For the text-containing cell, return its midpoint in [X, Y] coordinate format. 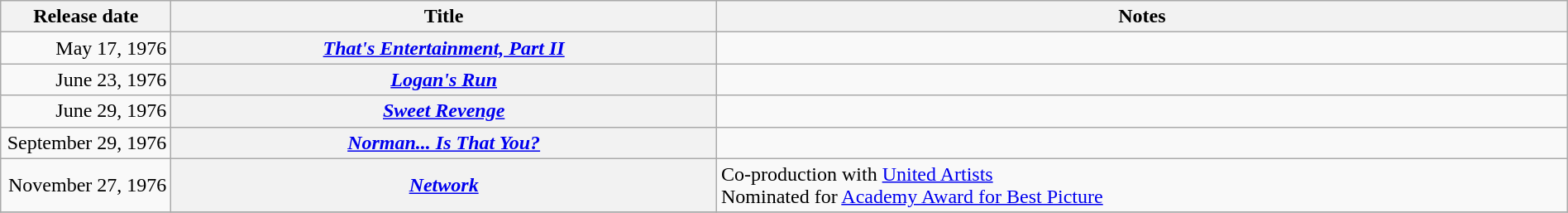
May 17, 1976 [86, 48]
June 23, 1976 [86, 80]
Network [444, 186]
November 27, 1976 [86, 186]
Sweet Revenge [444, 111]
Norman... Is That You? [444, 143]
Co-production with United ArtistsNominated for Academy Award for Best Picture [1141, 186]
That's Entertainment, Part II [444, 48]
Release date [86, 17]
September 29, 1976 [86, 143]
Logan's Run [444, 80]
Title [444, 17]
Notes [1141, 17]
June 29, 1976 [86, 111]
